For the text-containing cell, return its midpoint in (X, Y) coordinate format. 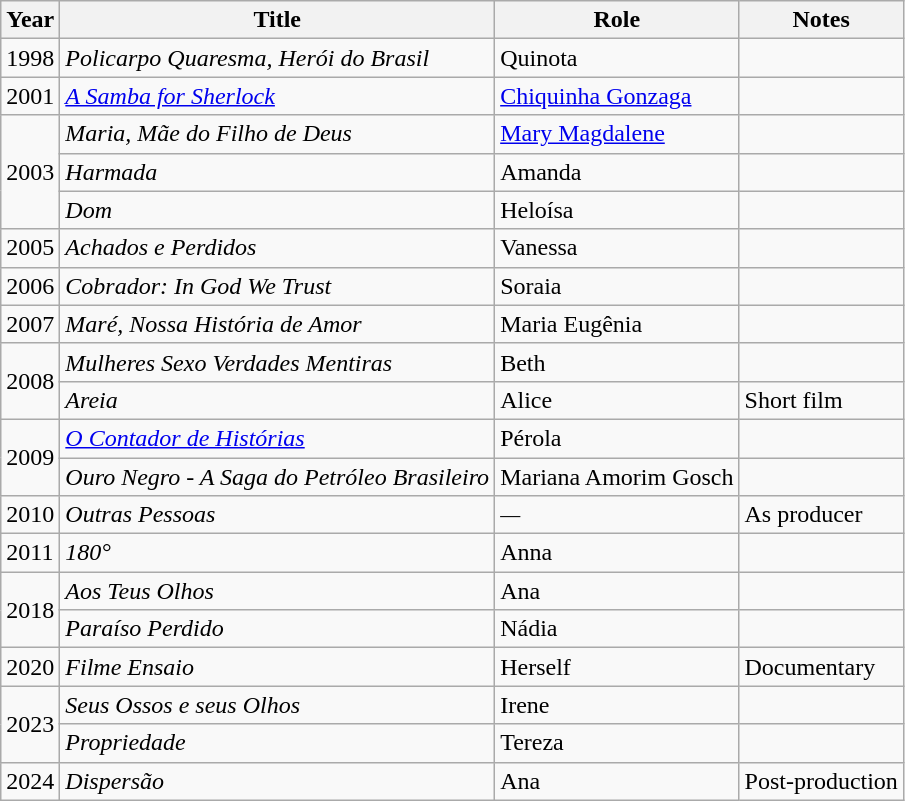
Short film (821, 400)
Tereza (617, 743)
2003 (30, 172)
Role (617, 20)
Paraíso Perdido (278, 629)
Ouro Negro - A Saga do Petróleo Brasileiro (278, 477)
Year (30, 20)
2005 (30, 248)
Dispersão (278, 781)
Aos Teus Olhos (278, 591)
Title (278, 20)
2018 (30, 610)
Alice (617, 400)
Mariana Amorim Gosch (617, 477)
Achados e Perdidos (278, 248)
Outras Pessoas (278, 515)
Maria, Mãe do Filho de Deus (278, 134)
2008 (30, 381)
Herself (617, 667)
Beth (617, 362)
Irene (617, 705)
2023 (30, 724)
Maria Eugênia (617, 324)
Propriedade (278, 743)
Maré, Nossa História de Amor (278, 324)
2024 (30, 781)
Notes (821, 20)
2009 (30, 457)
1998 (30, 58)
Quinota (617, 58)
Nádia (617, 629)
A Samba for Sherlock (278, 96)
Policarpo Quaresma, Herói do Brasil (278, 58)
Anna (617, 553)
Vanessa (617, 248)
Pérola (617, 438)
Areia (278, 400)
Dom (278, 210)
— (617, 515)
2006 (30, 286)
2010 (30, 515)
Documentary (821, 667)
Amanda (617, 172)
2001 (30, 96)
As producer (821, 515)
Harmada (278, 172)
Post-production (821, 781)
180° (278, 553)
Heloísa (617, 210)
2011 (30, 553)
Chiquinha Gonzaga (617, 96)
Cobrador: In God We Trust (278, 286)
2007 (30, 324)
Seus Ossos e seus Olhos (278, 705)
Filme Ensaio (278, 667)
Soraia (617, 286)
O Contador de Histórias (278, 438)
Mulheres Sexo Verdades Mentiras (278, 362)
Mary Magdalene (617, 134)
2020 (30, 667)
